Output the (X, Y) coordinate of the center of the cell containing the given text.  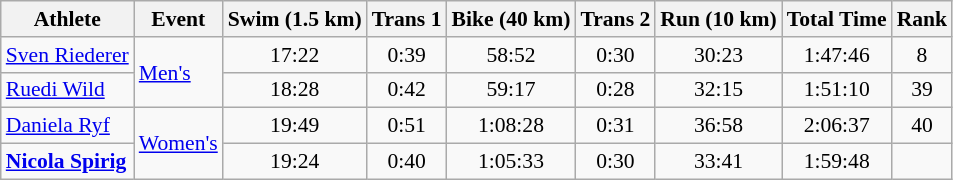
40 (922, 126)
19:24 (295, 162)
Bike (40 km) (512, 19)
Swim (1.5 km) (295, 19)
0:42 (407, 90)
Run (10 km) (718, 19)
1:51:10 (837, 90)
0:31 (615, 126)
33:41 (718, 162)
Trans 2 (615, 19)
Event (178, 19)
Athlete (68, 19)
19:49 (295, 126)
0:39 (407, 55)
59:17 (512, 90)
17:22 (295, 55)
Sven Riederer (68, 55)
1:05:33 (512, 162)
2:06:37 (837, 126)
Total Time (837, 19)
18:28 (295, 90)
30:23 (718, 55)
36:58 (718, 126)
39 (922, 90)
32:15 (718, 90)
1:47:46 (837, 55)
Women's (178, 144)
58:52 (512, 55)
0:40 (407, 162)
1:08:28 (512, 126)
Daniela Ryf (68, 126)
1:59:48 (837, 162)
Ruedi Wild (68, 90)
Nicola Spirig (68, 162)
0:51 (407, 126)
Men's (178, 72)
Rank (922, 19)
0:28 (615, 90)
Trans 1 (407, 19)
8 (922, 55)
